Find where the given text appears and provide that cell's center as (X, Y) coordinate. 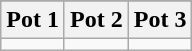
Pot 2 (96, 20)
Pot 1 (33, 20)
Pot 3 (160, 20)
